For the text-containing cell, return its midpoint in [X, Y] coordinate format. 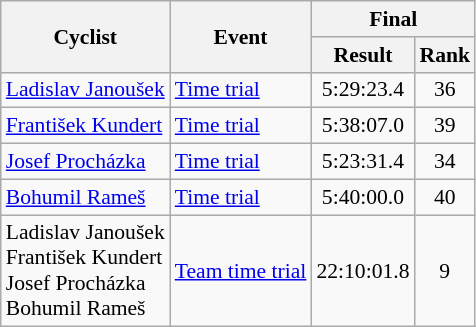
Josef Procházka [86, 162]
Event [241, 36]
Ladislav Janoušek [86, 90]
Bohumil Rameš [86, 197]
5:40:00.0 [362, 197]
5:29:23.4 [362, 90]
Final [393, 19]
40 [444, 197]
Cyclist [86, 36]
34 [444, 162]
Result [362, 55]
36 [444, 90]
39 [444, 126]
Team time trial [241, 271]
Ladislav Janoušek František Kundert Josef Procházka Bohumil Rameš [86, 271]
František Kundert [86, 126]
5:38:07.0 [362, 126]
22:10:01.8 [362, 271]
9 [444, 271]
5:23:31.4 [362, 162]
Rank [444, 55]
